Determine the (X, Y) coordinate at the center of the cell enclosing the given text.  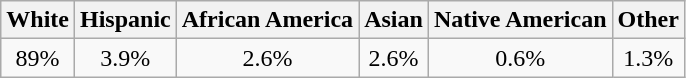
Hispanic (125, 20)
0.6% (520, 58)
Other (648, 20)
Native American (520, 20)
1.3% (648, 58)
3.9% (125, 58)
Asian (394, 20)
89% (38, 58)
White (38, 20)
African America (267, 20)
